Search for the cell housing the specified text and yield its (X, Y) center coordinate. 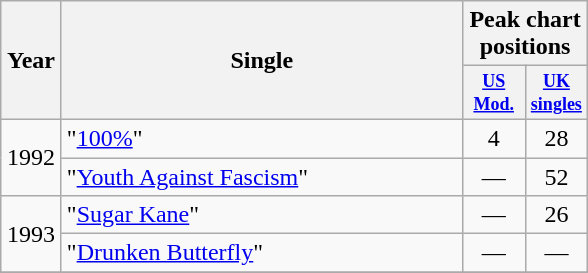
USMod. (494, 93)
"Sugar Kane" (262, 215)
1993 (32, 234)
Year (32, 60)
"Drunken Butterfly" (262, 253)
1992 (32, 157)
Single (262, 60)
26 (556, 215)
4 (494, 138)
UK singles (556, 93)
52 (556, 177)
Peak chart positions (524, 34)
28 (556, 138)
"Youth Against Fascism" (262, 177)
"100%" (262, 138)
